For the text-containing cell, return its midpoint in (x, y) coordinate format. 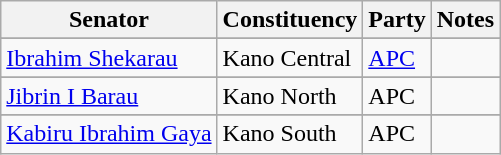
Constituency (290, 20)
Kano North (290, 96)
Jibrin I Barau (109, 96)
Kano South (290, 134)
Ibrahim Shekarau (109, 58)
Senator (109, 20)
Kabiru Ibrahim Gaya (109, 134)
Notes (465, 20)
Kano Central (290, 58)
Party (397, 20)
